Determine the (X, Y) coordinate at the center of the cell enclosing the given text.  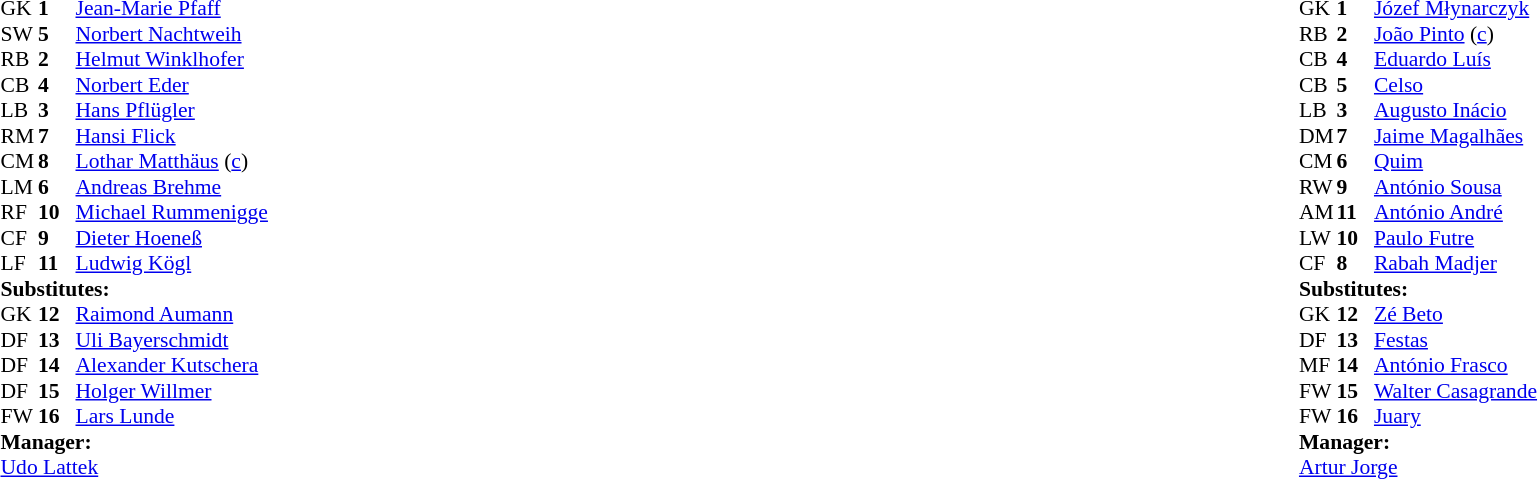
Norbert Eder (172, 85)
João Pinto (c) (1456, 34)
Hansi Flick (172, 136)
Lars Lunde (172, 417)
MF (1318, 365)
Helmut Winklhofer (172, 59)
Hans Pflügler (172, 111)
Jaime Magalhães (1456, 136)
SW (19, 34)
LW (1318, 238)
Celso (1456, 85)
LM (19, 187)
Holger Willmer (172, 391)
Andreas Brehme (172, 187)
Ludwig Kögl (172, 263)
Alexander Kutschera (172, 365)
Lothar Matthäus (c) (172, 161)
RF (19, 213)
LF (19, 263)
Festas (1456, 340)
António Frasco (1456, 365)
Augusto Inácio (1456, 111)
Juary (1456, 417)
Eduardo Luís (1456, 59)
Rabah Madjer (1456, 263)
Norbert Nachtweih (172, 34)
Uli Bayerschmidt (172, 340)
António Sousa (1456, 187)
Michael Rummenigge (172, 213)
Dieter Hoeneß (172, 238)
Raimond Aumann (172, 315)
Quim (1456, 161)
Zé Beto (1456, 315)
RM (19, 136)
António André (1456, 213)
DM (1318, 136)
Paulo Futre (1456, 238)
AM (1318, 213)
Walter Casagrande (1456, 391)
RW (1318, 187)
